Capture the cell that displays the provided text and extract its (X, Y) central coordinate. 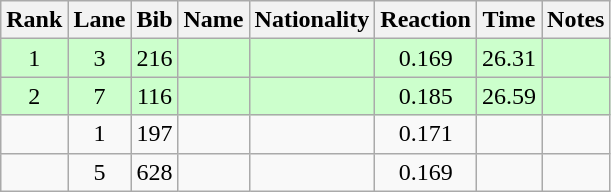
197 (154, 134)
Reaction (426, 20)
Nationality (312, 20)
2 (34, 96)
0.185 (426, 96)
Time (510, 20)
26.59 (510, 96)
Rank (34, 20)
7 (100, 96)
628 (154, 172)
Bib (154, 20)
5 (100, 172)
26.31 (510, 58)
216 (154, 58)
Notes (576, 20)
Name (214, 20)
116 (154, 96)
Lane (100, 20)
3 (100, 58)
0.171 (426, 134)
